Determine the (x, y) coordinate at the center of the cell enclosing the given text.  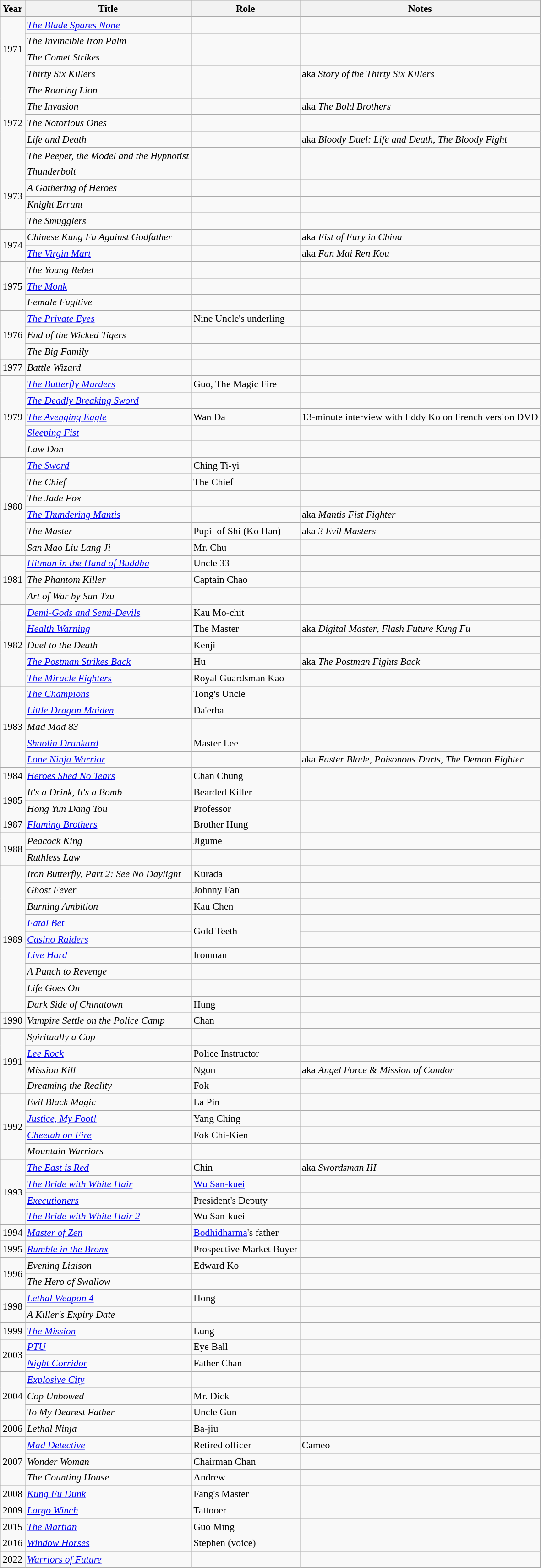
Health Warning (108, 629)
Explosive City (108, 1380)
Warriors of Future (108, 1560)
Nine Uncle's underling (246, 319)
1971 (13, 49)
The Peeper, the Model and the Hypnotist (108, 156)
1976 (13, 335)
Captain Chao (246, 580)
aka The Postman Fights Back (420, 662)
1998 (13, 1307)
aka Fist of Fury in China (420, 237)
2004 (13, 1397)
Prospective Market Buyer (246, 1250)
1994 (13, 1233)
Rumble in the Bronx (108, 1250)
Retired officer (246, 1445)
Mountain Warriors (108, 1151)
The Invincible Iron Palm (108, 41)
Thirty Six Killers (108, 74)
2003 (13, 1355)
End of the Wicked Tigers (108, 335)
Tong's Uncle (246, 694)
The Sword (108, 466)
2015 (13, 1527)
The Champions (108, 694)
Art of War by Sun Tzu (108, 597)
Lee Rock (108, 1053)
1975 (13, 286)
A Gathering of Heroes (108, 188)
Uncle 33 (246, 564)
Ba-jiu (246, 1429)
San Mao Liu Lang Ji (108, 548)
Stephen (voice) (246, 1543)
Fok Chi-Kien (246, 1135)
The Big Family (108, 351)
Shaolin Drunkard (108, 743)
Executioners (108, 1201)
Hong Yun Dang Tou (108, 809)
Ruthless Law (108, 858)
The Comet Strikes (108, 58)
1993 (13, 1192)
1981 (13, 580)
Kau Chen (246, 907)
A Killer's Expiry Date (108, 1315)
Kenji (246, 646)
aka Mantis Fist Fighter (420, 515)
Kurada (246, 874)
Hu (246, 662)
Kau Mo-chit (246, 613)
Window Horses (108, 1543)
Brother Hung (246, 825)
aka 3 Evil Masters (420, 531)
2016 (13, 1543)
Guo Ming (246, 1527)
Flaming Brothers (108, 825)
Female Fugitive (108, 302)
Bodhidharma's father (246, 1233)
Role (246, 9)
1995 (13, 1250)
Fok (246, 1086)
Largo Winch (108, 1511)
The Monk (108, 286)
1992 (13, 1127)
Cameo (420, 1445)
Jigume (246, 841)
Demi-Gods and Semi-Devils (108, 613)
2009 (13, 1511)
aka The Bold Brothers (420, 107)
Justice, My Foot! (108, 1119)
aka Angel Force & Mission of Condor (420, 1070)
aka Story of the Thirty Six Killers (420, 74)
aka Faster Blade, Poisonous Darts, The Demon Fighter (420, 760)
The Hero of Swallow (108, 1282)
1988 (13, 850)
Ghost Fever (108, 890)
Da'erba (246, 711)
The Bride with White Hair 2 (108, 1217)
Cop Unbowed (108, 1396)
1985 (13, 800)
aka Fan Mai Ren Kou (420, 254)
Fatal Bet (108, 923)
The Notorious Ones (108, 123)
Kung Fu Dunk (108, 1494)
Life and Death (108, 139)
Master of Zen (108, 1233)
Little Dragon Maiden (108, 711)
Live Hard (108, 955)
Police Instructor (246, 1053)
aka Digital Master, Flash Future Kung Fu (420, 629)
Father Chan (246, 1364)
Spiritually a Cop (108, 1037)
1977 (13, 368)
Wan Da (246, 417)
Master Lee (246, 743)
Ironman (246, 955)
Chin (246, 1168)
1973 (13, 196)
Hong (246, 1299)
Knight Errant (108, 205)
The Martian (108, 1527)
Evening Liaison (108, 1266)
Dark Side of Chinatown (108, 1004)
1979 (13, 417)
Chinese Kung Fu Against Godfather (108, 237)
1987 (13, 825)
Iron Butterfly, Part 2: See No Daylight (108, 874)
The Postman Strikes Back (108, 662)
1984 (13, 776)
The Mission (108, 1331)
The Miracle Fighters (108, 678)
Lone Ninja Warrior (108, 760)
Heroes Shed No Tears (108, 776)
Sleeping Fist (108, 433)
La Pin (246, 1102)
Dreaming the Reality (108, 1086)
Casino Raiders (108, 939)
Notes (420, 9)
1982 (13, 645)
Tattooer (246, 1511)
2006 (13, 1429)
Mad Detective (108, 1445)
1972 (13, 123)
1989 (13, 939)
To My Dearest Father (108, 1413)
Royal Guardsman Kao (246, 678)
Eye Ball (246, 1347)
Andrew (246, 1478)
Thunderbolt (108, 172)
1991 (13, 1062)
The Smugglers (108, 221)
2008 (13, 1494)
Edward Ko (246, 1266)
PTU (108, 1347)
Evil Black Magic (108, 1102)
The Thundering Mantis (108, 515)
It's a Drink, It's a Bomb (108, 792)
Johnny Fan (246, 890)
1980 (13, 507)
Guo, The Magic Fire (246, 384)
The Young Rebel (108, 270)
Professor (246, 809)
1990 (13, 1021)
The Avenging Eagle (108, 417)
Law Don (108, 450)
Duel to the Death (108, 646)
A Punch to Revenge (108, 972)
aka Bloody Duel: Life and Death, The Bloody Fight (420, 139)
1996 (13, 1274)
The Jade Fox (108, 499)
Hung (246, 1004)
The Roaring Lion (108, 90)
Burning Ambition (108, 907)
Mission Kill (108, 1070)
Chan Chung (246, 776)
1974 (13, 246)
Bearded Killer (246, 792)
The Deadly Breaking Sword (108, 400)
aka Swordsman III (420, 1168)
1999 (13, 1331)
Year (13, 9)
Uncle Gun (246, 1413)
2007 (13, 1462)
The Blade Spares None (108, 25)
1983 (13, 727)
Pupil of Shi (Ko Han) (246, 531)
Chan (246, 1021)
Vampire Settle on the Police Camp (108, 1021)
The Invasion (108, 107)
Wonder Woman (108, 1462)
Hitman in the Hand of Buddha (108, 564)
Yang Ching (246, 1119)
Life Goes On (108, 988)
Peacock King (108, 841)
Lung (246, 1331)
Chairman Chan (246, 1462)
Cheetah on Fire (108, 1135)
Mr. Dick (246, 1396)
The Phantom Killer (108, 580)
2022 (13, 1560)
The Bride with White Hair (108, 1184)
13-minute interview with Eddy Ko on French version DVD (420, 417)
Battle Wizard (108, 368)
President's Deputy (246, 1201)
Ngon (246, 1070)
Mad Mad 83 (108, 727)
Mr. Chu (246, 548)
Night Corridor (108, 1364)
The Private Eyes (108, 319)
Title (108, 9)
The Virgin Mart (108, 254)
Lethal Weapon 4 (108, 1299)
Fang's Master (246, 1494)
Ching Ti-yi (246, 466)
The East is Red (108, 1168)
Lethal Ninja (108, 1429)
The Counting House (108, 1478)
The Butterfly Murders (108, 384)
Gold Teeth (246, 931)
